Determine the (x, y) coordinate at the center of the cell enclosing the given text.  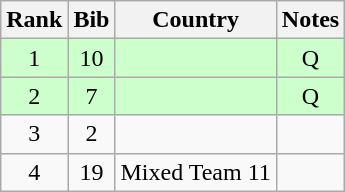
4 (34, 172)
Bib (92, 20)
1 (34, 58)
Rank (34, 20)
10 (92, 58)
Mixed Team 11 (196, 172)
Country (196, 20)
3 (34, 134)
Notes (310, 20)
7 (92, 96)
19 (92, 172)
